Return [X, Y] of the center of cell containing provided text 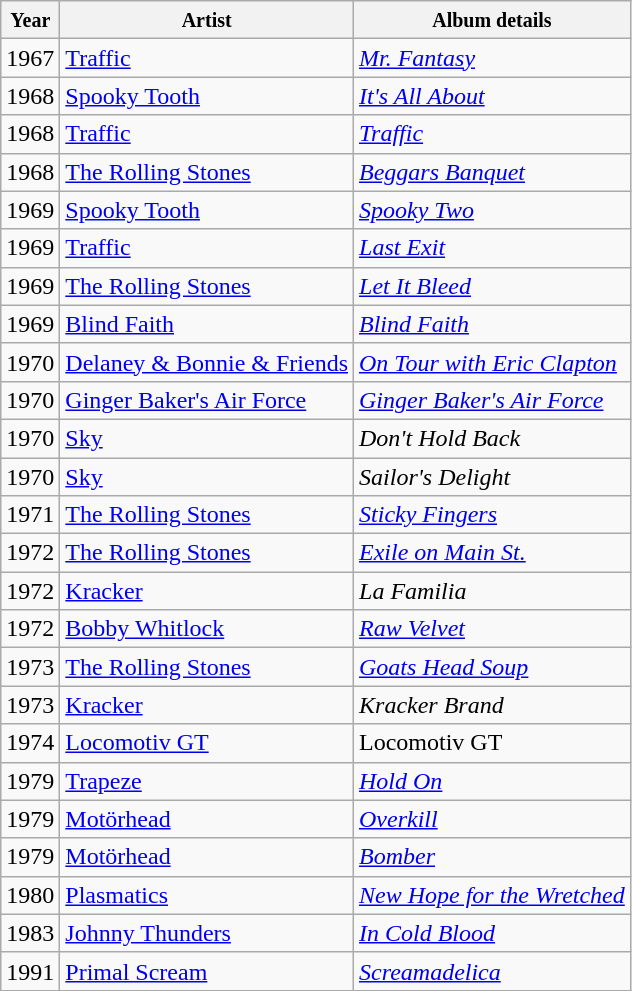
1991 [30, 971]
Delaney & Bonnie & Friends [207, 362]
Album details [492, 20]
It's All About [492, 96]
Artist [207, 20]
Year [30, 20]
Bomber [492, 857]
Goats Head Soup [492, 667]
Sailor's Delight [492, 477]
In Cold Blood [492, 933]
Mr. Fantasy [492, 58]
New Hope for the Wretched [492, 895]
Kracker Brand [492, 705]
Primal Scream [207, 971]
1980 [30, 895]
La Familia [492, 591]
Trapeze [207, 781]
Raw Velvet [492, 629]
On Tour with Eric Clapton [492, 362]
Spooky Two [492, 210]
Plasmatics [207, 895]
Screamadelica [492, 971]
Exile on Main St. [492, 553]
Overkill [492, 819]
Hold On [492, 781]
Last Exit [492, 248]
Sticky Fingers [492, 515]
1971 [30, 515]
Bobby Whitlock [207, 629]
1967 [30, 58]
1983 [30, 933]
Beggars Banquet [492, 172]
Don't Hold Back [492, 438]
Johnny Thunders [207, 933]
1974 [30, 743]
Let It Bleed [492, 286]
